Pinpoint the cell where the given text exists, returning its [X, Y] midpoint coordinate. 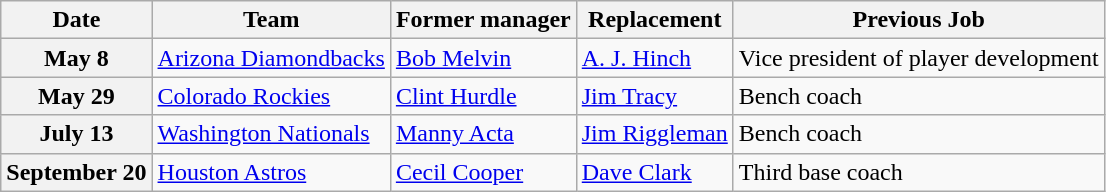
Cecil Cooper [483, 172]
Houston Astros [271, 172]
Date [76, 20]
Replacement [654, 20]
Dave Clark [654, 172]
Bob Melvin [483, 58]
A. J. Hinch [654, 58]
May 8 [76, 58]
Vice president of player development [918, 58]
July 13 [76, 134]
Colorado Rockies [271, 96]
Clint Hurdle [483, 96]
Third base coach [918, 172]
September 20 [76, 172]
Former manager [483, 20]
Team [271, 20]
Manny Acta [483, 134]
Washington Nationals [271, 134]
May 29 [76, 96]
Arizona Diamondbacks [271, 58]
Jim Riggleman [654, 134]
Previous Job [918, 20]
Jim Tracy [654, 96]
